Pinpoint the cell where the given text exists, returning its (x, y) midpoint coordinate. 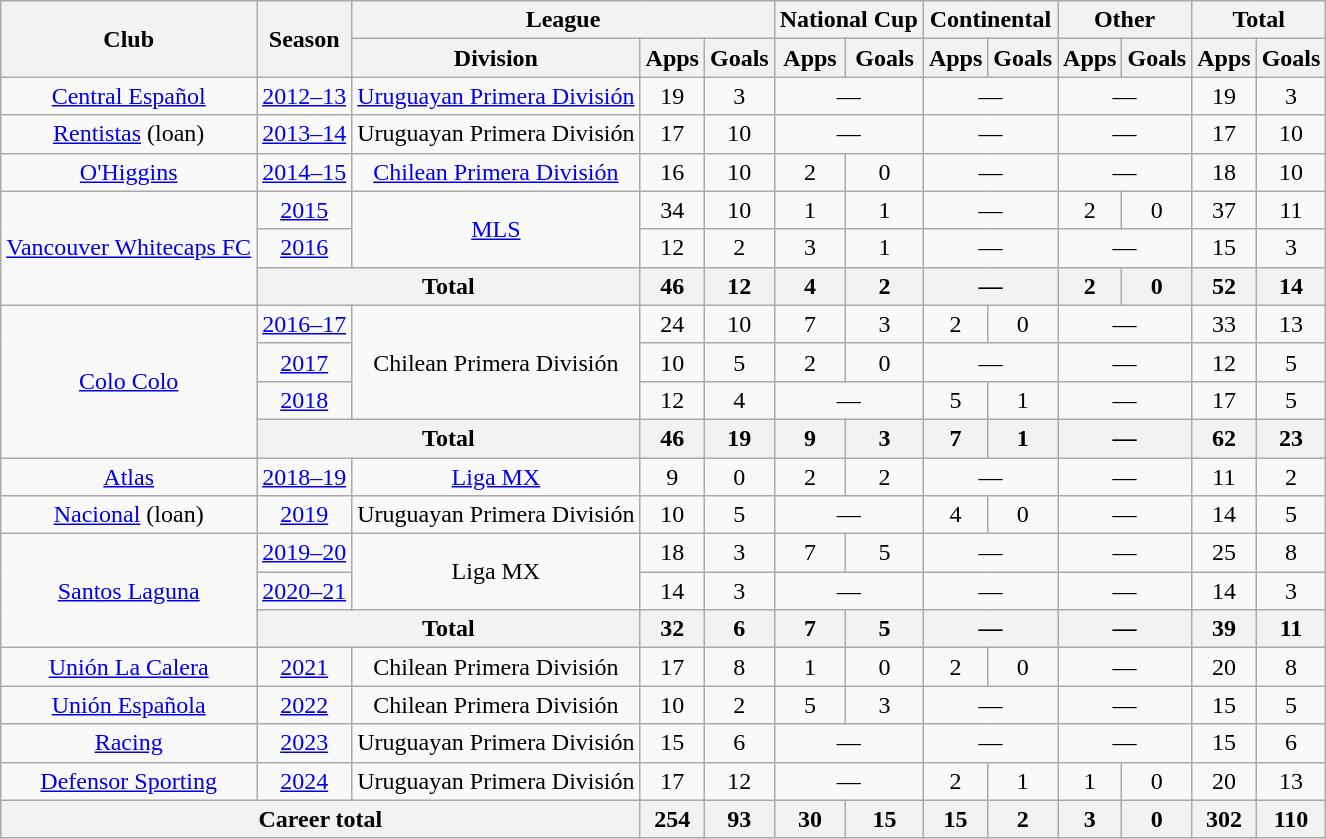
2022 (304, 705)
33 (1224, 324)
Santos Laguna (129, 591)
Unión La Calera (129, 667)
National Cup (848, 20)
30 (810, 819)
League (564, 20)
2018–19 (304, 477)
52 (1224, 286)
Club (129, 39)
2016 (304, 248)
Vancouver Whitecaps FC (129, 248)
Other (1125, 20)
2021 (304, 667)
32 (672, 629)
Central Español (129, 96)
2015 (304, 210)
Continental (990, 20)
Rentistas (loan) (129, 134)
37 (1224, 210)
2019–20 (304, 553)
2018 (304, 400)
Nacional (loan) (129, 515)
2012–13 (304, 96)
Colo Colo (129, 381)
Atlas (129, 477)
24 (672, 324)
110 (1291, 819)
2019 (304, 515)
62 (1224, 438)
93 (739, 819)
2013–14 (304, 134)
Season (304, 39)
23 (1291, 438)
O'Higgins (129, 172)
2017 (304, 362)
2023 (304, 743)
2020–21 (304, 591)
MLS (496, 229)
Defensor Sporting (129, 781)
Career total (320, 819)
2014–15 (304, 172)
25 (1224, 553)
302 (1224, 819)
254 (672, 819)
2024 (304, 781)
34 (672, 210)
39 (1224, 629)
Unión Española (129, 705)
2016–17 (304, 324)
16 (672, 172)
Racing (129, 743)
Division (496, 58)
